Capture the cell that displays the provided text and extract its [x, y] central coordinate. 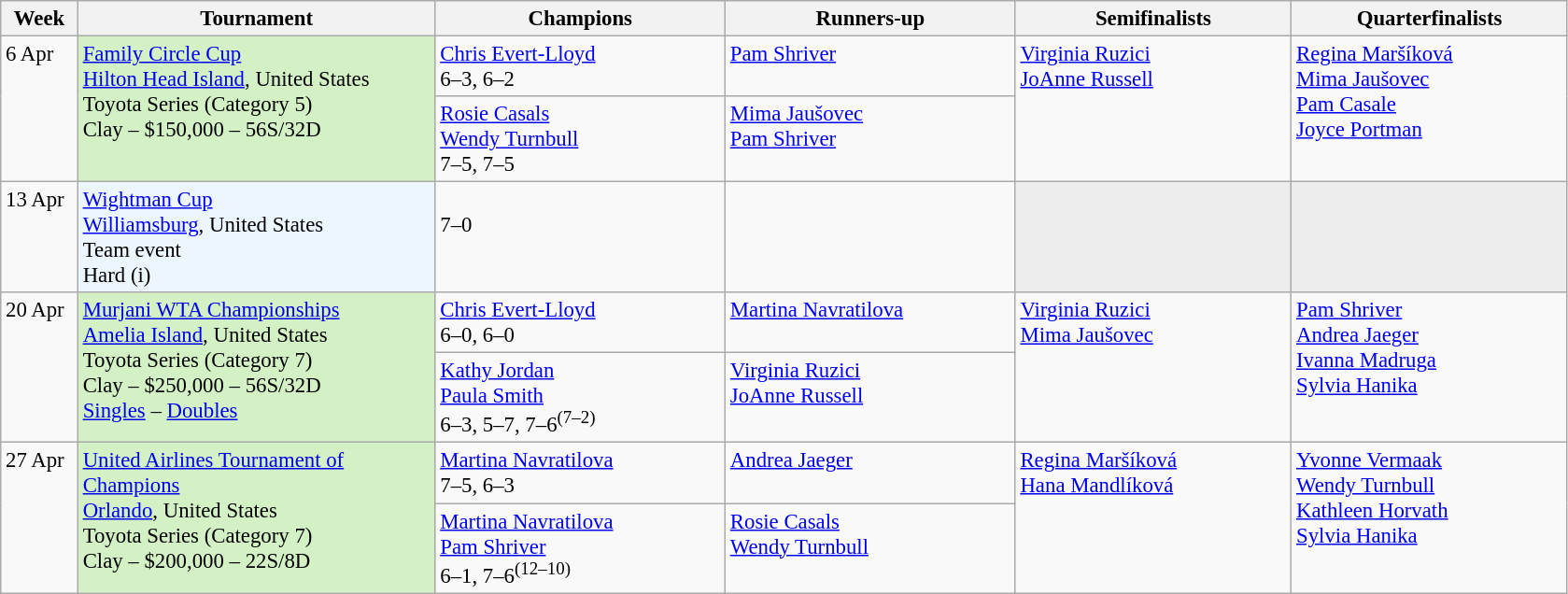
Regina Maršíková Mima Jaušovec Pam Casale Joyce Portman [1430, 109]
Andrea Jaeger [870, 473]
Chris Evert-Lloyd6–3, 6–2 [581, 67]
Champions [581, 19]
Virginia Ruzici Mima Jaušovec [1153, 368]
Murjani WTA Championships Amelia Island, United StatesToyota Series (Category 7)Clay – $250,000 – 56S/32D Singles – Doubles [256, 368]
Runners-up [870, 19]
Semifinalists [1153, 19]
Martina Navratilova [870, 323]
13 Apr [39, 237]
Pam Shriver [870, 67]
Chris Evert-Lloyd6–0, 6–0 [581, 323]
Regina Maršíková Hana Mandlíková [1153, 517]
Martina Navratilova7–5, 6–3 [581, 473]
Martina Navratilova Pam Shriver 6–1, 7–6(12–10) [581, 548]
Yvonne Vermaak Wendy Turnbull Kathleen Horvath Sylvia Hanika [1430, 517]
6 Apr [39, 109]
Quarterfinalists [1430, 19]
Kathy Jordan Paula Smith 6–3, 5–7, 7–6(7–2) [581, 398]
Wightman Cup Williamsburg, United StatesTeam eventHard (i) [256, 237]
7–0 [581, 237]
20 Apr [39, 368]
27 Apr [39, 517]
Pam Shriver Andrea Jaeger Ivanna Madruga Sylvia Hanika [1430, 368]
United Airlines Tournament of Champions Orlando, United StatesToyota Series (Category 7)Clay – $200,000 – 22S/8D [256, 517]
Tournament [256, 19]
Rosie Casals Wendy Turnbull 7–5, 7–5 [581, 139]
Family Circle Cup Hilton Head Island, United StatesToyota Series (Category 5)Clay – $150,000 – 56S/32D [256, 109]
Mima Jaušovec Pam Shriver [870, 139]
Rosie Casals Wendy Turnbull [870, 548]
Week [39, 19]
